Return the (X, Y) coordinate for the center point of the cell that contains the specified text.  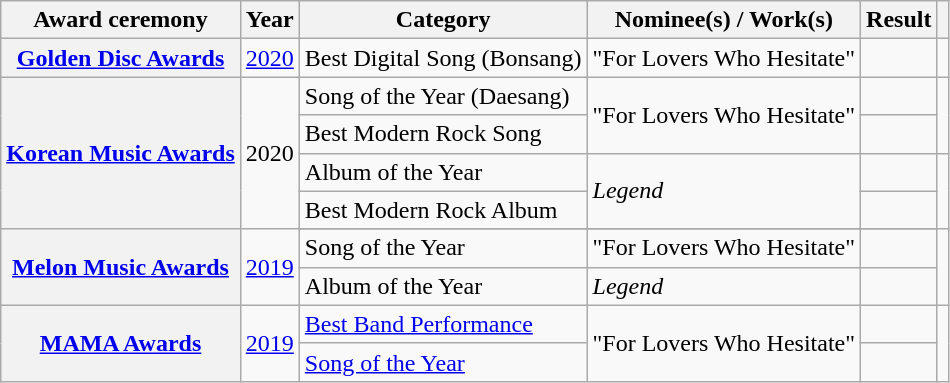
Melon Music Awards (121, 267)
MAMA Awards (121, 343)
Korean Music Awards (121, 153)
Award ceremony (121, 20)
Golden Disc Awards (121, 58)
Result (899, 20)
Best Digital Song (Bonsang) (443, 58)
Year (270, 20)
Best Modern Rock Song (443, 134)
Best Band Performance (443, 324)
Song of the Year (Daesang) (443, 96)
Category (443, 20)
Nominee(s) / Work(s) (724, 20)
Best Modern Rock Album (443, 210)
